From the cell containing the given text, extract its center point as (x, y) coordinate. 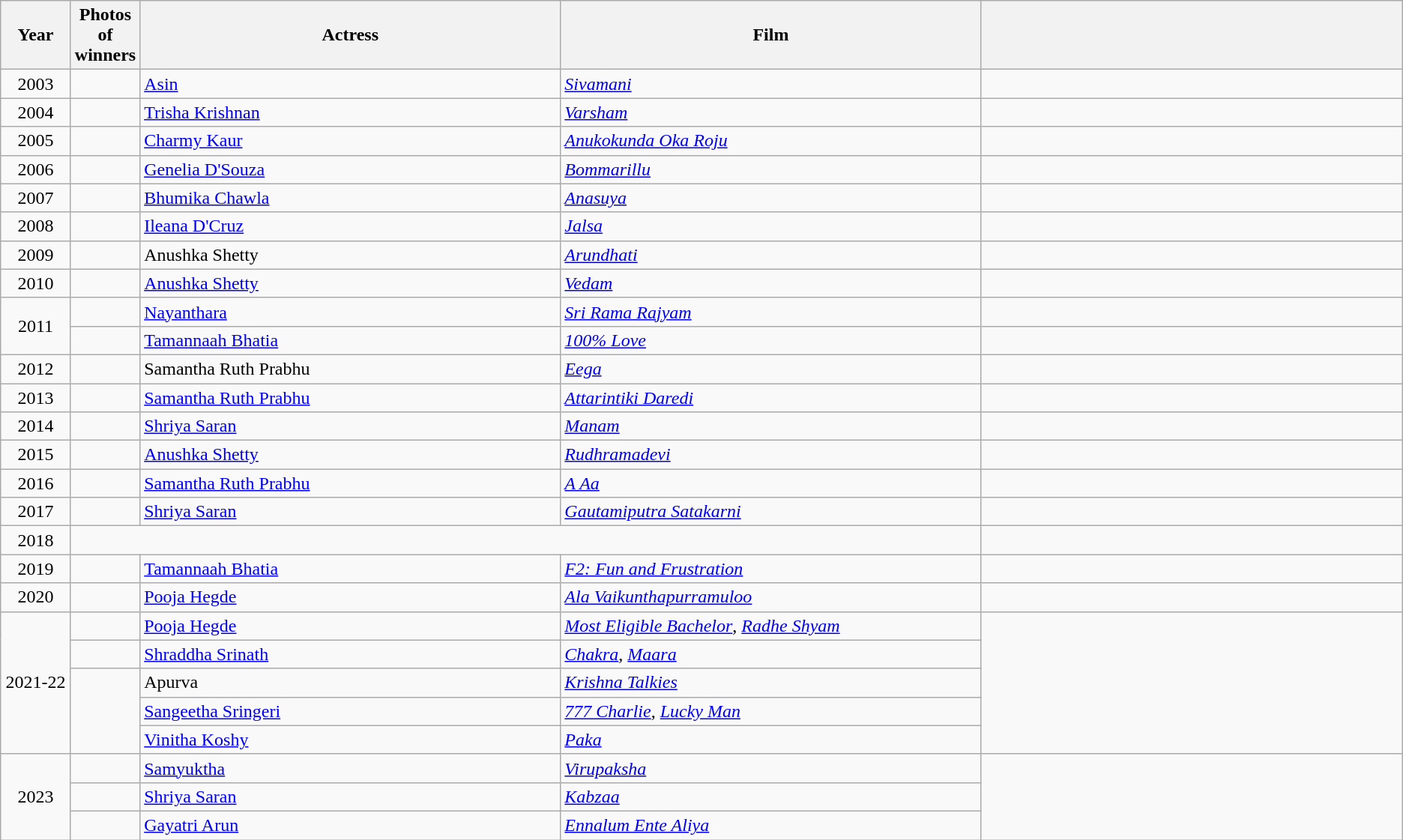
2023 (36, 797)
Year (36, 35)
Gautamiputra Satakarni (770, 512)
Eega (770, 369)
777 Charlie, Lucky Man (770, 711)
F2: Fun and Frustration (770, 569)
Asin (351, 84)
Photos of winners (105, 35)
Arundhati (770, 255)
100% Love (770, 340)
Sangeetha Sringeri (351, 711)
2011 (36, 326)
Genelia D'Souza (351, 169)
2006 (36, 169)
2020 (36, 597)
Charmy Kaur (351, 141)
Paka (770, 740)
Shraddha Srinath (351, 654)
2013 (36, 398)
2012 (36, 369)
Apurva (351, 683)
2014 (36, 426)
Film (770, 35)
Kabzaa (770, 797)
Vinitha Koshy (351, 740)
Varsham (770, 112)
Anukokunda Oka Roju (770, 141)
Bommarillu (770, 169)
2021-22 (36, 683)
Jalsa (770, 226)
Samyuktha (351, 768)
Nayanthara (351, 312)
2007 (36, 198)
Vedam (770, 283)
2018 (36, 540)
Attarintiki Daredi (770, 398)
Ileana D'Cruz (351, 226)
2003 (36, 84)
Manam (770, 426)
2015 (36, 455)
2009 (36, 255)
Ennalum Ente Aliya (770, 825)
Gayatri Arun (351, 825)
Most Eligible Bachelor, Radhe Shyam (770, 626)
Chakra, Maara (770, 654)
A Aa (770, 483)
Sivamani (770, 84)
2019 (36, 569)
2005 (36, 141)
Virupaksha (770, 768)
2004 (36, 112)
2008 (36, 226)
Bhumika Chawla (351, 198)
2010 (36, 283)
2017 (36, 512)
Krishna Talkies (770, 683)
Rudhramadevi (770, 455)
Trisha Krishnan (351, 112)
Ala Vaikunthapurramuloo (770, 597)
Anasuya (770, 198)
2016 (36, 483)
Sri Rama Rajyam (770, 312)
Actress (351, 35)
